Detect which cell encompasses the target text, then output its (X, Y) center coordinate. 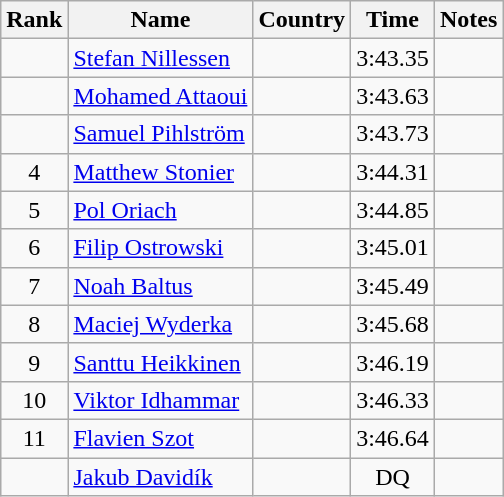
7 (34, 286)
Time (393, 20)
3:44.31 (393, 172)
11 (34, 438)
Matthew Stonier (160, 172)
Name (160, 20)
3:45.49 (393, 286)
3:43.63 (393, 96)
Notes (468, 20)
Stefan Nillessen (160, 58)
Filip Ostrowski (160, 248)
3:45.01 (393, 248)
3:46.64 (393, 438)
3:43.73 (393, 134)
Flavien Szot (160, 438)
3:45.68 (393, 324)
3:46.33 (393, 400)
Santtu Heikkinen (160, 362)
DQ (393, 477)
4 (34, 172)
Samuel Pihlström (160, 134)
Viktor Idhammar (160, 400)
3:46.19 (393, 362)
Jakub Davidík (160, 477)
8 (34, 324)
6 (34, 248)
10 (34, 400)
3:44.85 (393, 210)
3:43.35 (393, 58)
Noah Baltus (160, 286)
Pol Oriach (160, 210)
Mohamed Attaoui (160, 96)
Rank (34, 20)
Country (302, 20)
Maciej Wyderka (160, 324)
9 (34, 362)
5 (34, 210)
